For the text-containing cell, return its midpoint in [x, y] coordinate format. 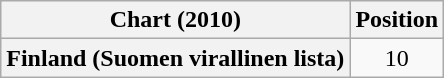
10 [397, 58]
Position [397, 20]
Chart (2010) [176, 20]
Finland (Suomen virallinen lista) [176, 58]
